Scan for the cell matching the given text and deliver its (x, y) coordinate at center. 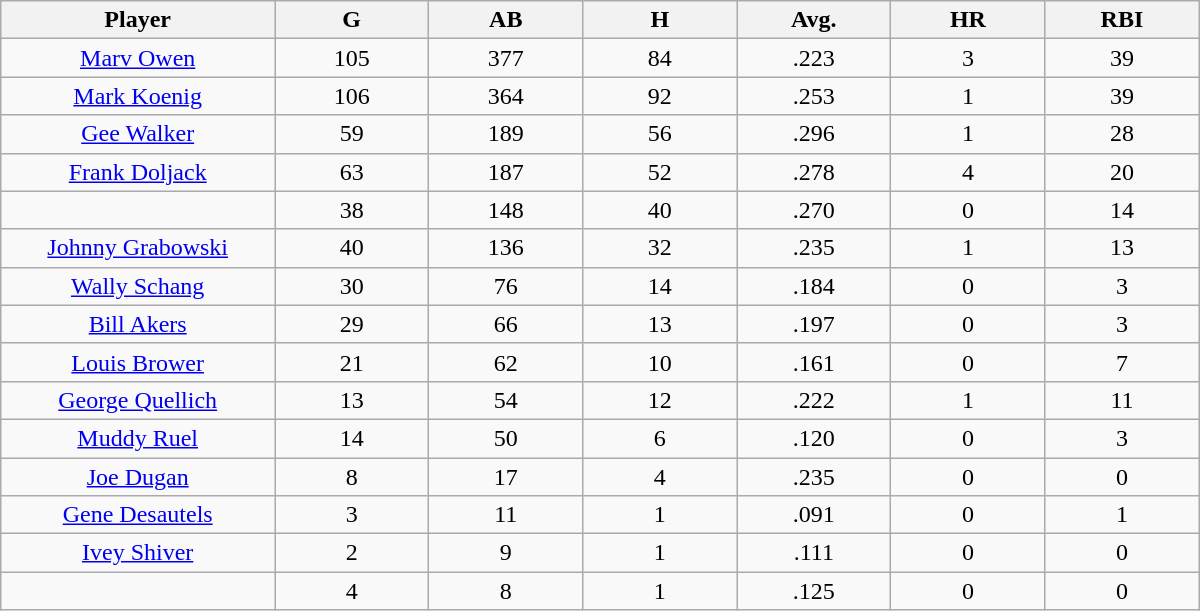
17 (506, 477)
.197 (814, 324)
Mark Koenig (138, 96)
187 (506, 172)
136 (506, 248)
84 (660, 58)
9 (506, 553)
.253 (814, 96)
12 (660, 400)
Gene Desautels (138, 515)
.120 (814, 438)
.222 (814, 400)
20 (1122, 172)
AB (506, 20)
59 (352, 134)
Johnny Grabowski (138, 248)
63 (352, 172)
62 (506, 362)
148 (506, 210)
Marv Owen (138, 58)
.296 (814, 134)
Louis Brower (138, 362)
92 (660, 96)
.125 (814, 591)
7 (1122, 362)
.223 (814, 58)
189 (506, 134)
32 (660, 248)
38 (352, 210)
HR (968, 20)
.184 (814, 286)
2 (352, 553)
Frank Doljack (138, 172)
52 (660, 172)
6 (660, 438)
.091 (814, 515)
28 (1122, 134)
Wally Schang (138, 286)
29 (352, 324)
RBI (1122, 20)
.270 (814, 210)
Gee Walker (138, 134)
54 (506, 400)
.278 (814, 172)
56 (660, 134)
105 (352, 58)
Ivey Shiver (138, 553)
50 (506, 438)
H (660, 20)
Player (138, 20)
G (352, 20)
.111 (814, 553)
364 (506, 96)
Joe Dugan (138, 477)
377 (506, 58)
10 (660, 362)
106 (352, 96)
George Quellich (138, 400)
Bill Akers (138, 324)
21 (352, 362)
66 (506, 324)
76 (506, 286)
30 (352, 286)
Avg. (814, 20)
.161 (814, 362)
Muddy Ruel (138, 438)
